For the text-containing cell, return its midpoint in [X, Y] coordinate format. 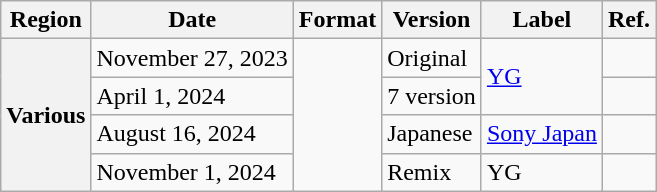
Sony Japan [542, 134]
Japanese [432, 134]
Various [46, 115]
Format [337, 20]
Remix [432, 172]
Date [192, 20]
Ref. [628, 20]
August 16, 2024 [192, 134]
Version [432, 20]
Label [542, 20]
Region [46, 20]
Original [432, 58]
November 27, 2023 [192, 58]
7 version [432, 96]
November 1, 2024 [192, 172]
April 1, 2024 [192, 96]
